Return (x, y) of the center of cell containing provided text 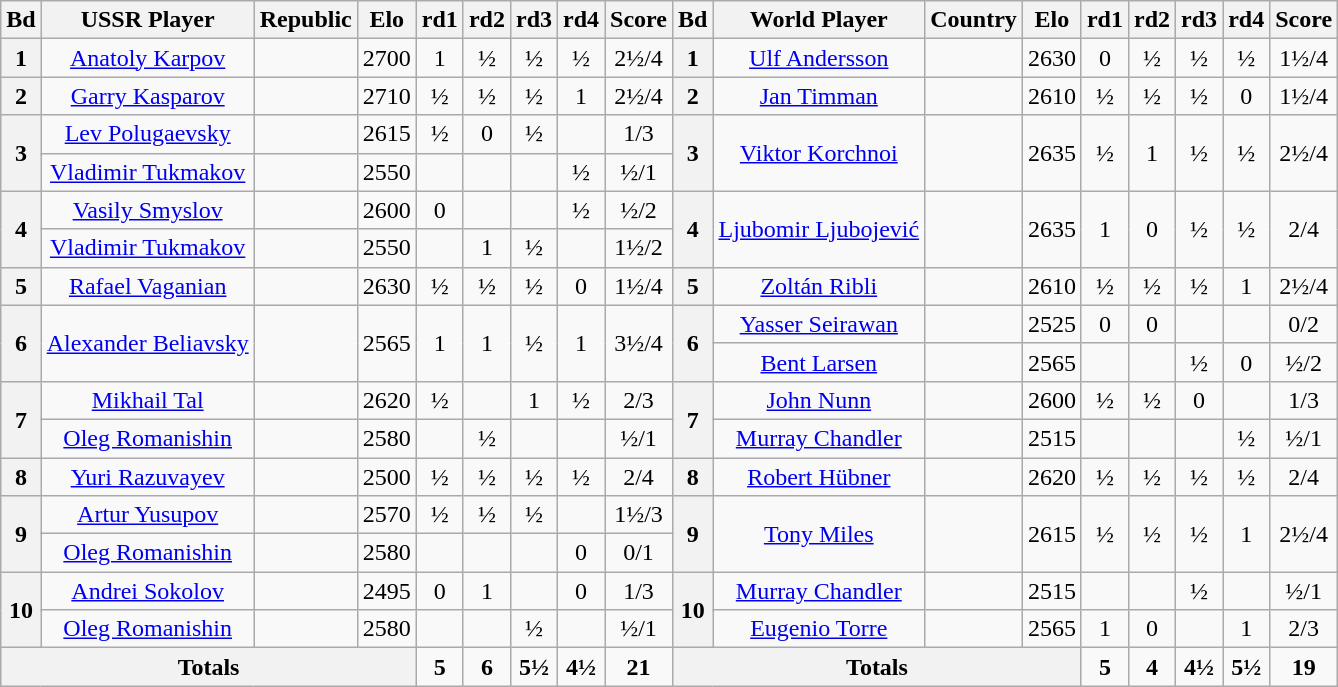
Yasser Seirawan (819, 324)
Bent Larsen (819, 362)
Ljubomir Ljubojević (819, 229)
Eugenio Torre (819, 629)
2710 (386, 96)
Jan Timman (819, 96)
Mikhail Tal (148, 400)
Artur Yusupov (148, 515)
Lev Polugaevsky (148, 134)
1½/3 (639, 515)
Anatoly Karpov (148, 58)
0/2 (1304, 324)
Country (974, 20)
Zoltán Ribli (819, 286)
Garry Kasparov (148, 96)
2700 (386, 58)
Republic (306, 20)
Rafael Vaganian (148, 286)
0/1 (639, 553)
2525 (1052, 324)
Viktor Korchnoi (819, 153)
Tony Miles (819, 534)
John Nunn (819, 400)
1½/2 (639, 248)
Alexander Beliavsky (148, 343)
3½/4 (639, 343)
2570 (386, 515)
Andrei Sokolov (148, 591)
Vasily Smyslov (148, 210)
USSR Player (148, 20)
World Player (819, 20)
Ulf Andersson (819, 58)
Robert Hübner (819, 477)
21 (639, 667)
2495 (386, 591)
Yuri Razuvayev (148, 477)
19 (1304, 667)
2500 (386, 477)
